Capture the cell that displays the provided text and extract its [X, Y] central coordinate. 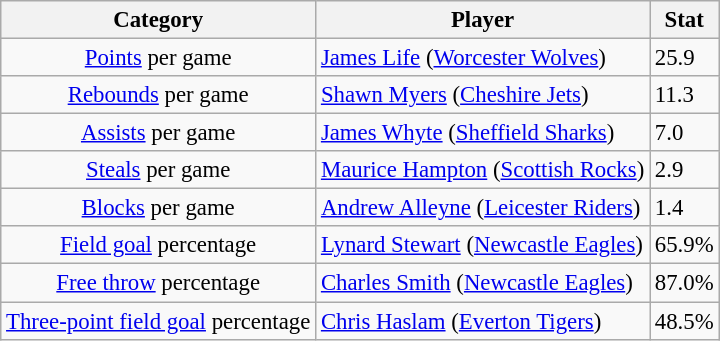
Free throw percentage [158, 283]
Lynard Stewart (Newcastle Eagles) [483, 245]
James Life (Worcester Wolves) [483, 58]
25.9 [684, 58]
Charles Smith (Newcastle Eagles) [483, 283]
65.9% [684, 245]
Blocks per game [158, 208]
1.4 [684, 208]
Three-point field goal percentage [158, 321]
2.9 [684, 170]
87.0% [684, 283]
Maurice Hampton (Scottish Rocks) [483, 170]
James Whyte (Sheffield Sharks) [483, 133]
Chris Haslam (Everton Tigers) [483, 321]
Shawn Myers (Cheshire Jets) [483, 95]
Field goal percentage [158, 245]
7.0 [684, 133]
Player [483, 20]
11.3 [684, 95]
Steals per game [158, 170]
Category [158, 20]
Points per game [158, 58]
Assists per game [158, 133]
48.5% [684, 321]
Rebounds per game [158, 95]
Stat [684, 20]
Andrew Alleyne (Leicester Riders) [483, 208]
